Search for the cell housing the specified text and yield its [x, y] center coordinate. 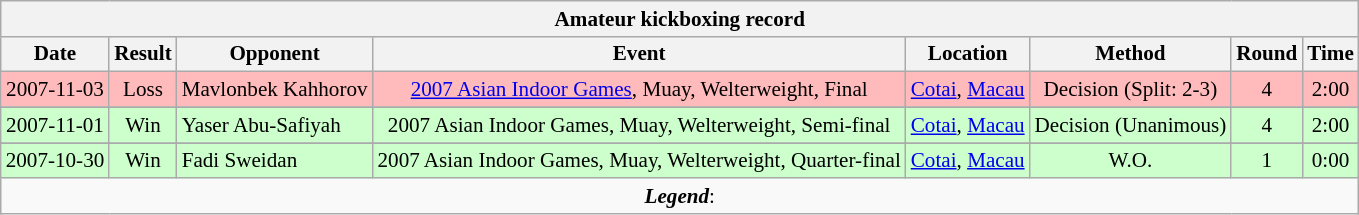
Location [968, 54]
Date [55, 54]
Method [1131, 54]
Loss [142, 90]
Decision (Unanimous) [1131, 124]
2007-11-01 [55, 124]
Opponent [275, 54]
Yaser Abu-Safiyah [275, 124]
0:00 [1330, 160]
2007-11-03 [55, 90]
1 [1266, 160]
2007 Asian Indoor Games, Muay, Welterweight, Quarter-final [640, 160]
Result [142, 54]
Time [1330, 54]
Round [1266, 54]
Amateur kickboxing record [680, 18]
Fadi Sweidan [275, 160]
Legend: [680, 196]
Decision (Split: 2-3) [1131, 90]
Event [640, 54]
2007 Asian Indoor Games, Muay, Welterweight, Final [640, 90]
2007 Asian Indoor Games, Muay, Welterweight, Semi-final [640, 124]
2007-10-30 [55, 160]
Mavlonbek Kahhorov [275, 90]
W.O. [1131, 160]
